Capture the cell that displays the provided text and extract its (X, Y) central coordinate. 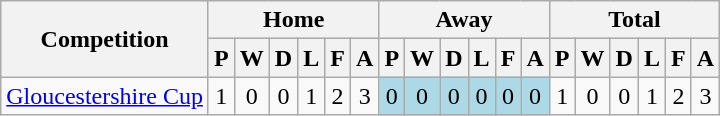
Gloucestershire Cup (105, 96)
Away (464, 20)
Competition (105, 39)
Home (293, 20)
Total (634, 20)
